Locate the cell with the specified text and output its (x, y) center coordinate. 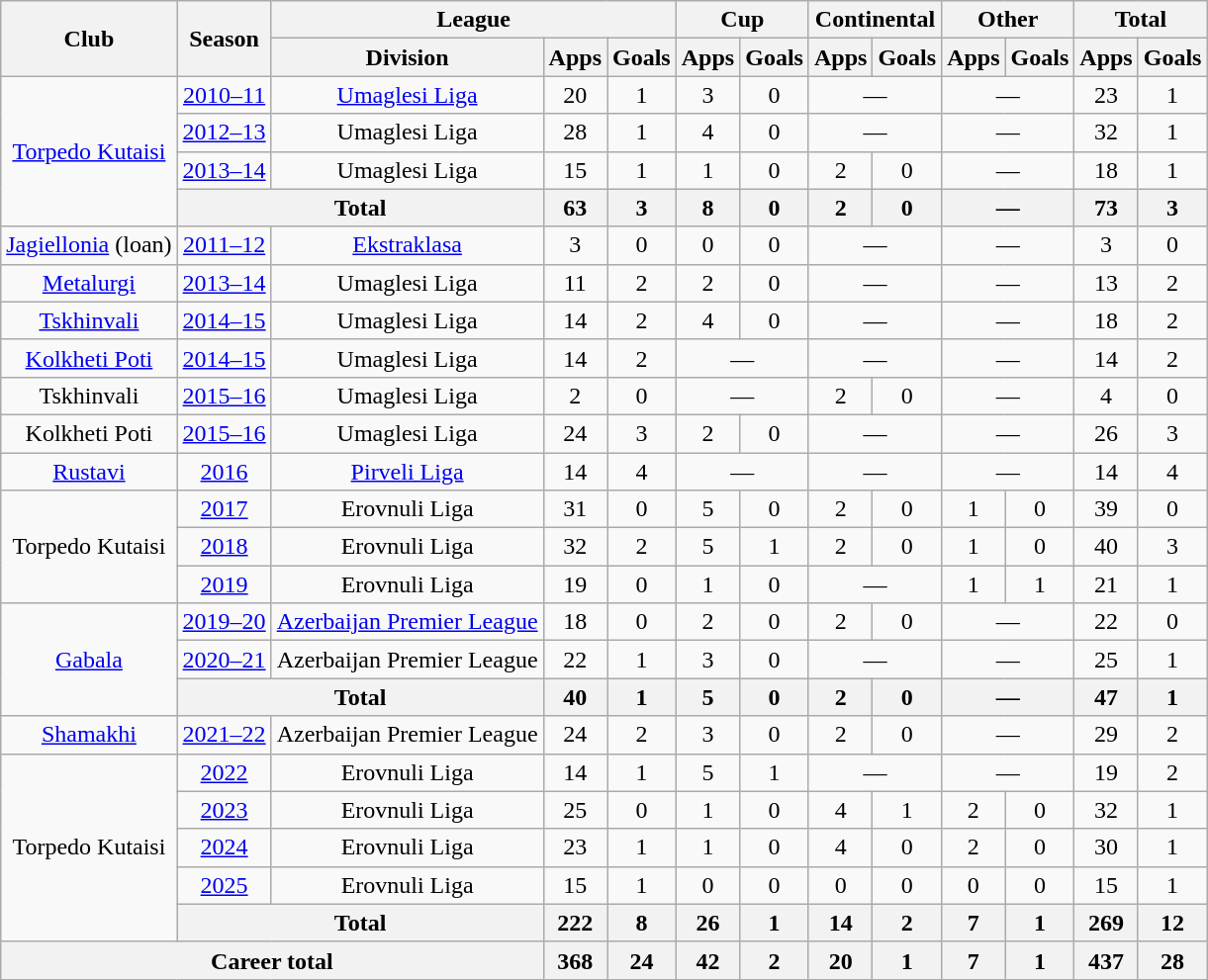
13 (1106, 283)
11 (575, 283)
47 (1106, 697)
39 (1106, 509)
2016 (224, 472)
Jagiellonia (loan) (89, 245)
Club (89, 39)
Metalurgi (89, 283)
2017 (224, 509)
269 (1106, 923)
29 (1106, 735)
222 (575, 923)
Rustavi (89, 472)
2018 (224, 547)
Cup (742, 20)
Shamakhi (89, 735)
12 (1172, 923)
Continental (875, 20)
Gabala (89, 660)
Season (224, 39)
Division (408, 57)
League (473, 20)
2019–20 (224, 622)
30 (1106, 847)
2024 (224, 847)
Other (1008, 20)
2020–21 (224, 660)
42 (707, 960)
2019 (224, 584)
21 (1106, 584)
368 (575, 960)
2010–11 (224, 95)
2011–12 (224, 245)
2022 (224, 772)
2025 (224, 885)
Career total (272, 960)
Pirveli Liga (408, 472)
Ekstraklasa (408, 245)
2023 (224, 810)
73 (1106, 208)
63 (575, 208)
2021–22 (224, 735)
437 (1106, 960)
2012–13 (224, 133)
31 (575, 509)
